Extract the (x, y) coordinate from the center of the cell holding the provided text.  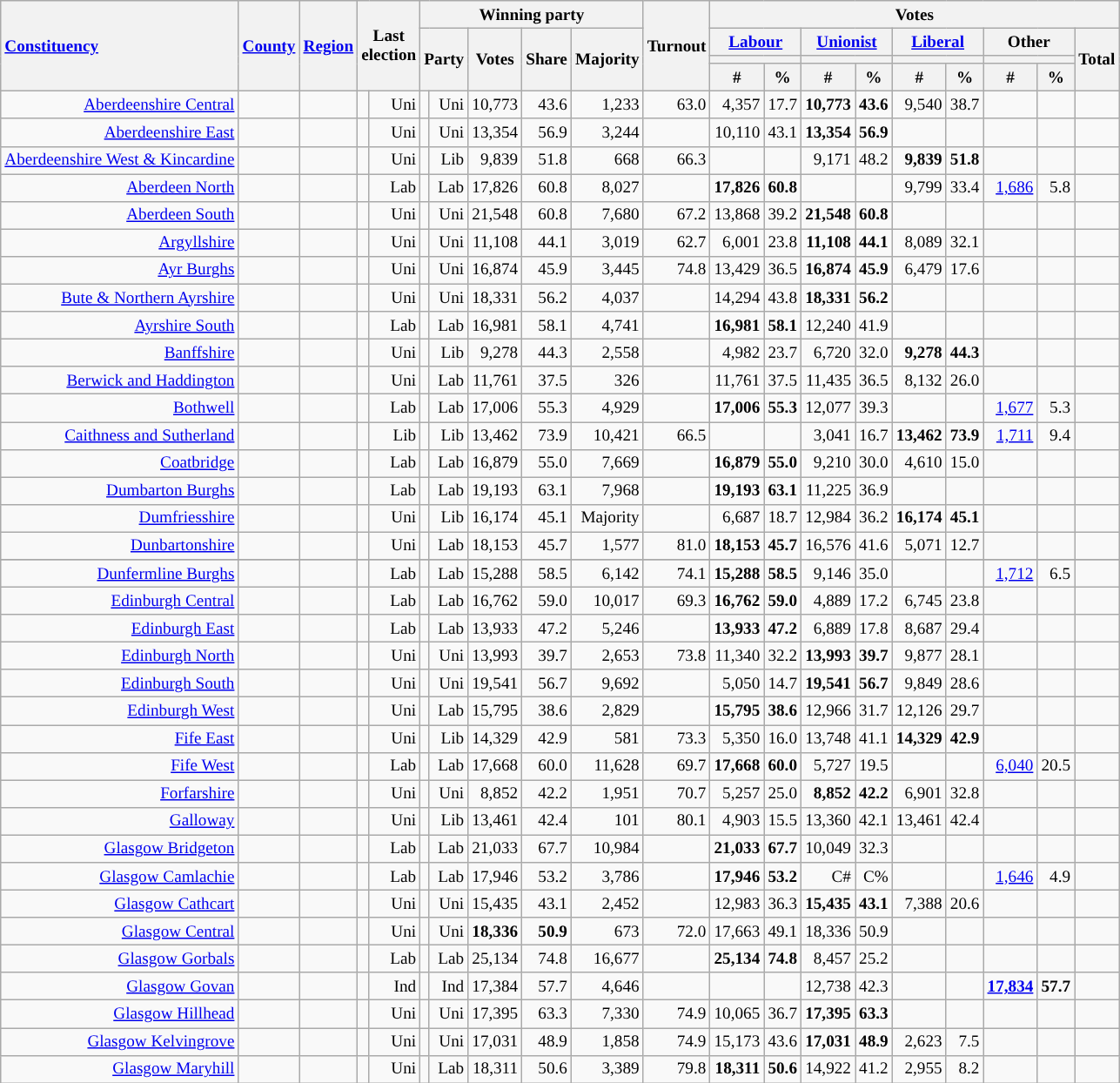
13,429 (737, 270)
Total (1097, 59)
16,576 (828, 546)
Ayrshire South (120, 326)
39.3 (874, 408)
32.1 (964, 243)
Fife West (120, 766)
1,233 (607, 105)
69.7 (677, 766)
12,966 (828, 711)
9,171 (828, 160)
16.7 (874, 435)
Coatbridge (120, 463)
29.4 (964, 629)
4,982 (737, 353)
80.1 (677, 821)
12.7 (964, 546)
8.2 (964, 1069)
74.1 (677, 573)
72.0 (677, 932)
5,050 (737, 683)
12,240 (828, 326)
15.5 (783, 821)
1,677 (1010, 408)
9,877 (919, 656)
36.9 (874, 491)
6,142 (607, 573)
4,037 (607, 298)
43.8 (783, 298)
2,623 (919, 1041)
11,225 (828, 491)
13,748 (828, 738)
17,663 (737, 932)
Dumfriesshire (120, 518)
3,786 (607, 877)
Party (444, 59)
Edinburgh West (120, 711)
25.2 (874, 959)
3,445 (607, 270)
2,558 (607, 353)
Ayr Burghs (120, 270)
Glasgow Kelvingrove (120, 1041)
Share (547, 59)
1,686 (1010, 188)
62.7 (677, 243)
3,389 (607, 1069)
14,294 (737, 298)
8,089 (919, 243)
11,628 (607, 766)
Glasgow Camlachie (120, 877)
Edinburgh Central (120, 601)
8,687 (919, 629)
Aberdeenshire Central (120, 105)
18.7 (783, 518)
7,669 (607, 463)
10,110 (737, 132)
Bothwell (120, 408)
42.3 (874, 986)
66.3 (677, 160)
9,692 (607, 683)
6,901 (919, 794)
14.7 (783, 683)
49.1 (783, 932)
69.3 (677, 601)
Glasgow Maryhill (120, 1069)
Fife East (120, 738)
32.2 (783, 656)
3,244 (607, 132)
7,968 (607, 491)
C% (874, 877)
35.0 (874, 573)
Winning party (532, 15)
2,955 (919, 1069)
2,653 (607, 656)
Argyllshire (120, 243)
Bute & Northern Ayrshire (120, 298)
4,929 (607, 408)
39.2 (783, 215)
4.9 (1056, 877)
Liberal (938, 42)
6,001 (737, 243)
25.0 (783, 794)
Glasgow Hillhead (120, 1014)
73.3 (677, 738)
5,071 (919, 546)
Dunbartonshire (120, 546)
12,738 (828, 986)
Lastelection (389, 46)
26.0 (964, 380)
6,720 (828, 353)
11,340 (737, 656)
6,479 (919, 270)
Aberdeen North (120, 188)
Region (329, 46)
1,577 (607, 546)
1,711 (1010, 435)
Labour (755, 42)
73.8 (677, 656)
32.8 (964, 794)
326 (607, 380)
101 (607, 821)
4,741 (607, 326)
1,951 (607, 794)
41.1 (874, 738)
6,889 (828, 629)
7,388 (919, 904)
12,126 (919, 711)
13,868 (737, 215)
2,452 (607, 904)
5,246 (607, 629)
Caithness and Sutherland (120, 435)
17.2 (874, 601)
20.5 (1056, 766)
Edinburgh East (120, 629)
4,903 (737, 821)
30.0 (874, 463)
17.6 (964, 270)
16,677 (607, 959)
13,360 (828, 821)
17,384 (495, 986)
3,041 (828, 435)
29.7 (964, 711)
7,680 (607, 215)
Turnout (677, 46)
10,984 (607, 849)
9,210 (828, 463)
Aberdeen South (120, 215)
28.6 (964, 683)
6,687 (737, 518)
Other (1029, 42)
9,849 (919, 683)
11,435 (828, 380)
14,922 (828, 1069)
5.3 (1056, 408)
36.7 (783, 1014)
17,834 (1010, 986)
5,257 (737, 794)
Dumbarton Burghs (120, 491)
17.8 (874, 629)
15,173 (737, 1041)
Forfarshire (120, 794)
Glasgow Cathcart (120, 904)
41.9 (874, 326)
81.0 (677, 546)
23.7 (783, 353)
63.0 (677, 105)
7,330 (607, 1014)
Glasgow Bridgeton (120, 849)
Galloway (120, 821)
48.2 (874, 160)
8,027 (607, 188)
10,421 (607, 435)
581 (607, 738)
6,745 (919, 601)
668 (607, 160)
42.1 (874, 821)
79.8 (677, 1069)
38.7 (964, 105)
C# (828, 877)
Edinburgh South (120, 683)
3,019 (607, 243)
Banffshire (120, 353)
6.5 (1056, 573)
15.0 (964, 463)
67.2 (677, 215)
Unionist (848, 42)
28.1 (964, 656)
6,040 (1010, 766)
Glasgow Gorbals (120, 959)
Berwick and Haddington (120, 380)
36.2 (874, 518)
5.8 (1056, 188)
19.5 (874, 766)
Aberdeenshire East (120, 132)
1,858 (607, 1041)
12,077 (828, 408)
Aberdeenshire West & Kincardine (120, 160)
36.3 (783, 904)
673 (607, 932)
10,065 (737, 1014)
10,049 (828, 849)
32.0 (874, 353)
32.3 (874, 849)
41.6 (874, 546)
41.2 (874, 1069)
4,357 (737, 105)
33.4 (964, 188)
12,983 (737, 904)
Glasgow Central (120, 932)
66.5 (677, 435)
10,017 (607, 601)
1,646 (1010, 877)
70.7 (677, 794)
4,889 (828, 601)
5,727 (828, 766)
5,350 (737, 738)
Dunfermline Burghs (120, 573)
4,610 (919, 463)
9,540 (919, 105)
9,799 (919, 188)
County (269, 46)
20.6 (964, 904)
1,712 (1010, 573)
16.0 (783, 738)
Glasgow Govan (120, 986)
7.5 (964, 1041)
4,646 (607, 986)
12,984 (828, 518)
2,829 (607, 711)
8,132 (919, 380)
8,457 (828, 959)
Edinburgh North (120, 656)
Constituency (120, 46)
31.7 (874, 711)
9,146 (828, 573)
9.4 (1056, 435)
17.7 (783, 105)
